Find where the given text appears and provide that cell's center as [X, Y] coordinate. 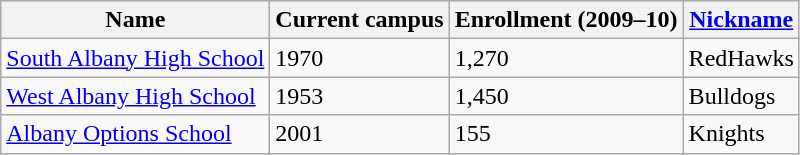
South Albany High School [136, 58]
1,450 [566, 96]
RedHawks [741, 58]
1953 [360, 96]
Nickname [741, 20]
1,270 [566, 58]
Current campus [360, 20]
Albany Options School [136, 134]
1970 [360, 58]
West Albany High School [136, 96]
Name [136, 20]
155 [566, 134]
Bulldogs [741, 96]
Knights [741, 134]
Enrollment (2009–10) [566, 20]
2001 [360, 134]
